Pinpoint the cell where the given text exists, returning its (x, y) midpoint coordinate. 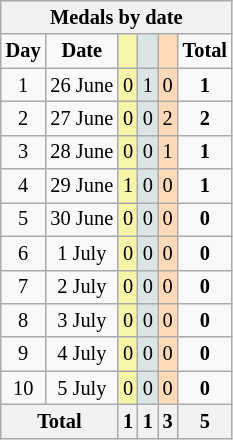
26 June (82, 85)
3 July (82, 320)
Day (24, 51)
7 (24, 287)
10 (24, 388)
5 July (82, 388)
28 June (82, 152)
4 July (82, 354)
8 (24, 320)
Medals by date (116, 17)
4 (24, 186)
29 June (82, 186)
9 (24, 354)
Date (82, 51)
2 July (82, 287)
30 June (82, 219)
27 June (82, 118)
1 July (82, 253)
6 (24, 253)
